Capture the cell that displays the provided text and extract its [X, Y] central coordinate. 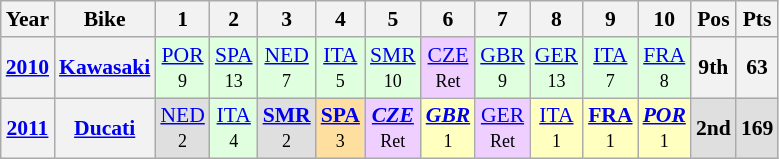
GBR1 [448, 128]
FRA1 [610, 128]
FRA8 [664, 68]
SPA3 [340, 128]
SMR10 [393, 68]
9 [610, 19]
ITA4 [234, 128]
Pts [758, 19]
SPA13 [234, 68]
GERRet [502, 128]
ITA7 [610, 68]
POR9 [182, 68]
GBR9 [502, 68]
Pos [714, 19]
Ducati [104, 128]
Year [28, 19]
169 [758, 128]
10 [664, 19]
GER13 [556, 68]
2 [234, 19]
ITA5 [340, 68]
1 [182, 19]
2011 [28, 128]
3 [287, 19]
NED7 [287, 68]
NED2 [182, 128]
6 [448, 19]
7 [502, 19]
POR1 [664, 128]
8 [556, 19]
2nd [714, 128]
63 [758, 68]
2010 [28, 68]
4 [340, 19]
Bike [104, 19]
9th [714, 68]
Kawasaki [104, 68]
ITA1 [556, 128]
SMR2 [287, 128]
5 [393, 19]
